For the text-containing cell, return its midpoint in (X, Y) coordinate format. 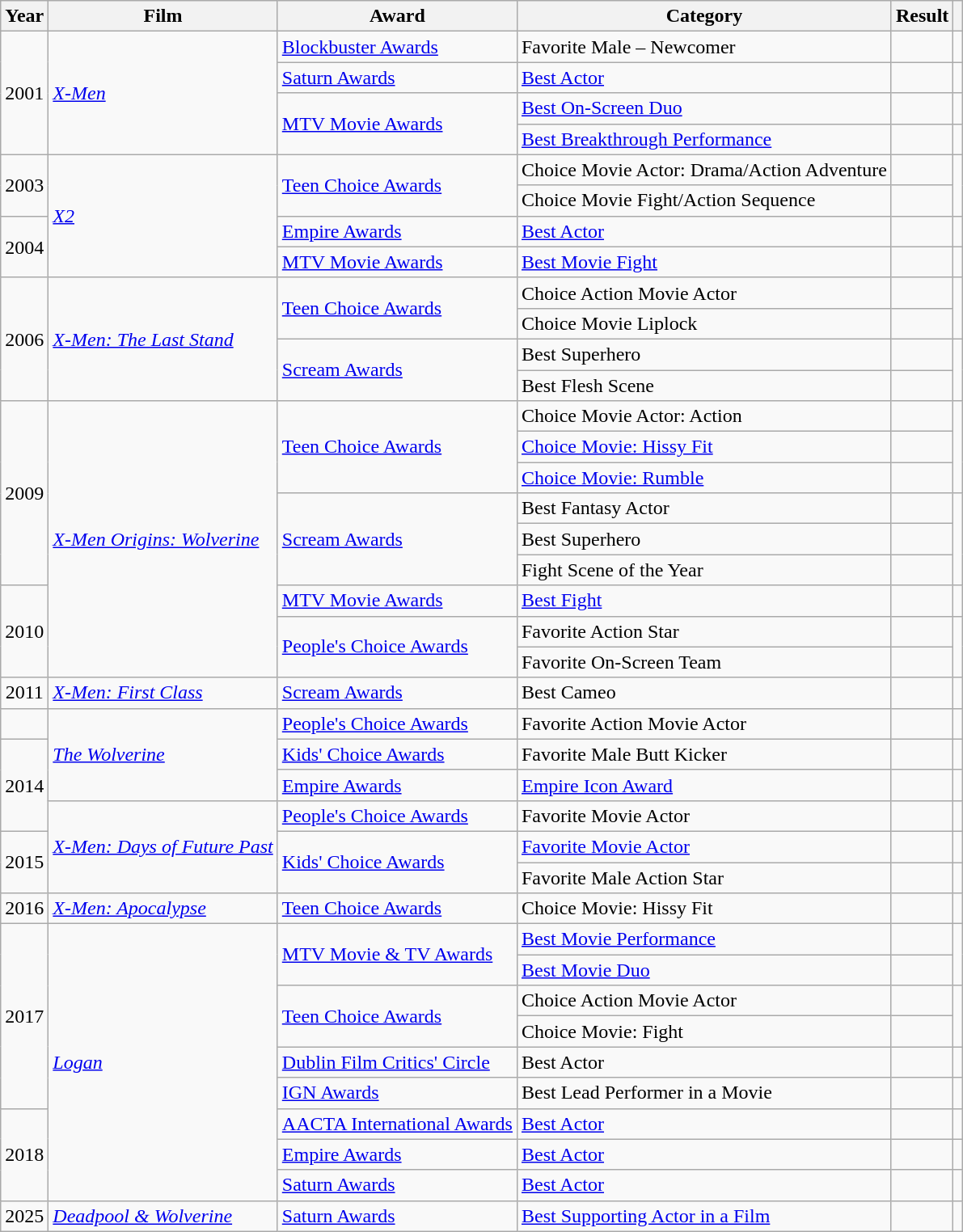
2011 (24, 693)
Best Supporting Actor in a Film (703, 1216)
X-Men: Apocalypse (163, 909)
Favorite Action Star (703, 631)
2010 (24, 631)
Best Flesh Scene (703, 386)
Category (703, 16)
Dublin Film Critics' Circle (397, 1062)
2003 (24, 185)
2015 (24, 862)
2006 (24, 339)
Best Cameo (703, 693)
Choice Movie Liplock (703, 323)
X-Men: The Last Stand (163, 339)
AACTA International Awards (397, 1124)
Choice Movie: Fight (703, 1032)
X-Men Origins: Wolverine (163, 540)
2018 (24, 1154)
Favorite Action Movie Actor (703, 724)
Best Lead Performer in a Movie (703, 1093)
Deadpool & Wolverine (163, 1216)
Blockbuster Awards (397, 47)
The Wolverine (163, 754)
Best On-Screen Duo (703, 108)
Result (922, 16)
2001 (24, 93)
Favorite Male – Newcomer (703, 47)
Fight Scene of the Year (703, 570)
2009 (24, 493)
Favorite On-Screen Team (703, 662)
Choice Movie: Rumble (703, 478)
Empire Icon Award (703, 785)
2025 (24, 1216)
X-Men: First Class (163, 693)
Logan (163, 1062)
X-Men (163, 93)
Film (163, 16)
Best Movie Performance (703, 939)
Choice Movie Actor: Action (703, 416)
Best Breakthrough Performance (703, 139)
2004 (24, 247)
X2 (163, 216)
2017 (24, 1016)
MTV Movie & TV Awards (397, 955)
2014 (24, 785)
Best Movie Duo (703, 970)
Best Movie Fight (703, 262)
IGN Awards (397, 1093)
Favorite Male Action Star (703, 877)
Choice Movie Fight/Action Sequence (703, 200)
Choice Movie Actor: Drama/Action Adventure (703, 170)
Best Fight (703, 601)
Award (397, 16)
X-Men: Days of Future Past (163, 846)
2016 (24, 909)
Favorite Male Butt Kicker (703, 754)
Year (24, 16)
Best Fantasy Actor (703, 508)
